Identify which cell holds the provided text, then report its (x, y) central coordinate. 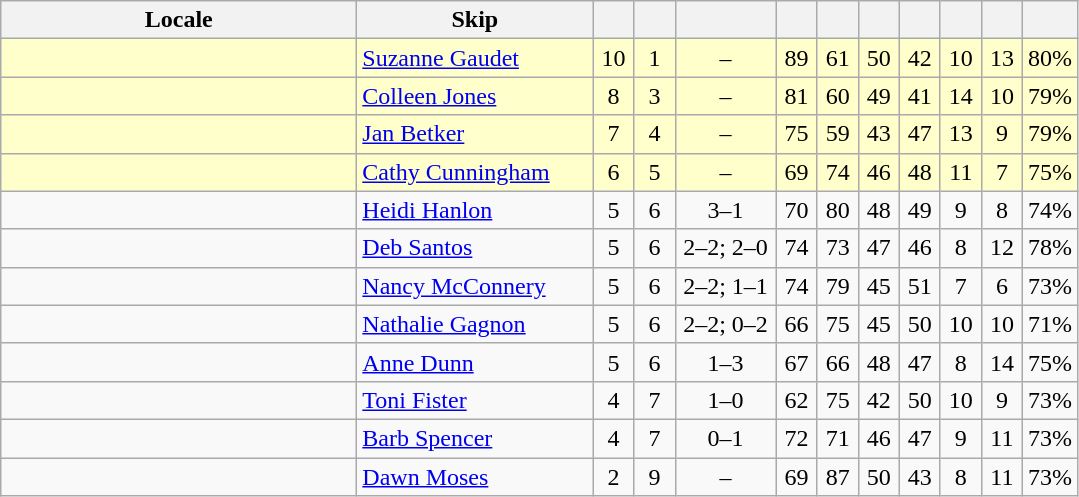
Anne Dunn (475, 362)
Cathy Cunningham (475, 172)
1–3 (726, 362)
3 (654, 96)
71 (838, 438)
80 (838, 210)
Skip (475, 20)
81 (796, 96)
61 (838, 58)
Locale (179, 20)
80% (1050, 58)
Nathalie Gagnon (475, 324)
51 (920, 286)
67 (796, 362)
2–2; 1–1 (726, 286)
73 (838, 248)
Suzanne Gaudet (475, 58)
Heidi Hanlon (475, 210)
Nancy McConnery (475, 286)
Toni Fister (475, 400)
89 (796, 58)
71% (1050, 324)
79 (838, 286)
Barb Spencer (475, 438)
70 (796, 210)
41 (920, 96)
1–0 (726, 400)
Colleen Jones (475, 96)
72 (796, 438)
12 (1002, 248)
78% (1050, 248)
Deb Santos (475, 248)
87 (838, 477)
Dawn Moses (475, 477)
1 (654, 58)
3–1 (726, 210)
0–1 (726, 438)
60 (838, 96)
62 (796, 400)
74% (1050, 210)
2–2; 0–2 (726, 324)
2 (614, 477)
2–2; 2–0 (726, 248)
Jan Betker (475, 134)
59 (838, 134)
